Locate the cell with the specified text and output its [X, Y] center coordinate. 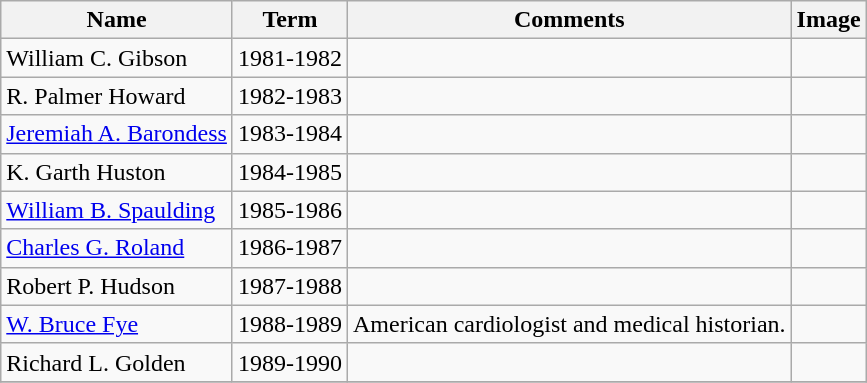
1985-1986 [290, 210]
1982-1983 [290, 96]
1987-1988 [290, 286]
Name [117, 20]
Image [828, 20]
Term [290, 20]
Richard L. Golden [117, 362]
R. Palmer Howard [117, 96]
1989-1990 [290, 362]
William B. Spaulding [117, 210]
K. Garth Huston [117, 172]
1988-1989 [290, 324]
W. Bruce Fye [117, 324]
1986-1987 [290, 248]
Robert P. Hudson [117, 286]
Comments [569, 20]
William C. Gibson [117, 58]
Jeremiah A. Barondess [117, 134]
Charles G. Roland [117, 248]
1984-1985 [290, 172]
1981-1982 [290, 58]
American cardiologist and medical historian. [569, 324]
1983-1984 [290, 134]
